Locate the cell with the specified text and output its [x, y] center coordinate. 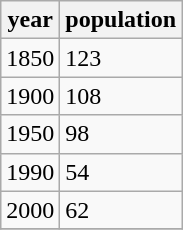
2000 [30, 210]
54 [121, 172]
108 [121, 96]
1950 [30, 134]
62 [121, 210]
population [121, 20]
1900 [30, 96]
1990 [30, 172]
year [30, 20]
123 [121, 58]
1850 [30, 58]
98 [121, 134]
